Detect which cell encompasses the target text, then output its [X, Y] center coordinate. 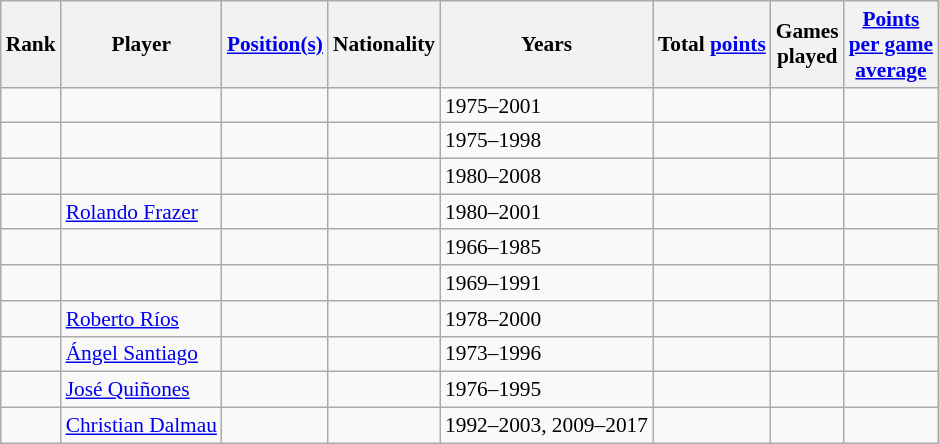
Player [142, 44]
Years [546, 44]
1992–2003, 2009–2017 [546, 425]
1976–1995 [546, 390]
1975–2001 [546, 106]
José Quiñones [142, 390]
1966–1985 [546, 248]
Rank [31, 44]
Christian Dalmau [142, 425]
1980–2008 [546, 177]
Pointsper gameaverage [891, 44]
Nationality [384, 44]
1980–2001 [546, 212]
1973–1996 [546, 354]
Gamesplayed [808, 44]
Roberto Ríos [142, 319]
Ángel Santiago [142, 354]
1975–1998 [546, 141]
1978–2000 [546, 319]
Rolando Frazer [142, 212]
Total points [712, 44]
Position(s) [275, 44]
1969–1991 [546, 283]
